Identify which cell holds the provided text, then report its [x, y] central coordinate. 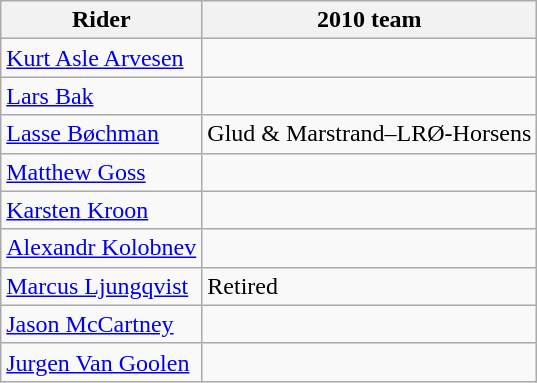
Lars Bak [102, 96]
Glud & Marstrand–LRØ-Horsens [370, 134]
Jason McCartney [102, 324]
Marcus Ljungqvist [102, 286]
Kurt Asle Arvesen [102, 58]
Retired [370, 286]
Matthew Goss [102, 172]
Jurgen Van Goolen [102, 362]
Karsten Kroon [102, 210]
Rider [102, 20]
Alexandr Kolobnev [102, 248]
Lasse Bøchman [102, 134]
2010 team [370, 20]
